Determine the (X, Y) coordinate at the center of the cell enclosing the given text.  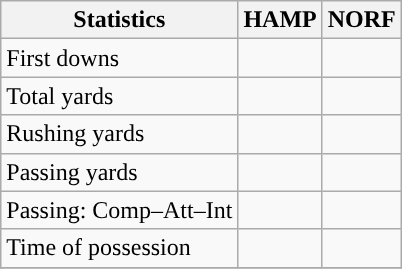
First downs (120, 58)
HAMP (280, 20)
Passing: Comp–Att–Int (120, 210)
Time of possession (120, 248)
Rushing yards (120, 134)
Passing yards (120, 172)
Statistics (120, 20)
NORF (362, 20)
Total yards (120, 96)
